Detect which cell encompasses the target text, then output its (X, Y) center coordinate. 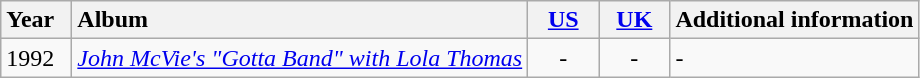
John McVie's "Gotta Band" with Lola Thomas (300, 58)
Album (300, 20)
Additional information (794, 20)
UK (634, 20)
1992 (36, 58)
Year (36, 20)
US (564, 20)
